Determine the [X, Y] coordinate at the center of the cell enclosing the given text.  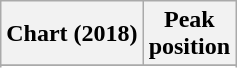
Peak position [189, 34]
Chart (2018) [72, 34]
